Identify which cell holds the provided text, then report its [x, y] central coordinate. 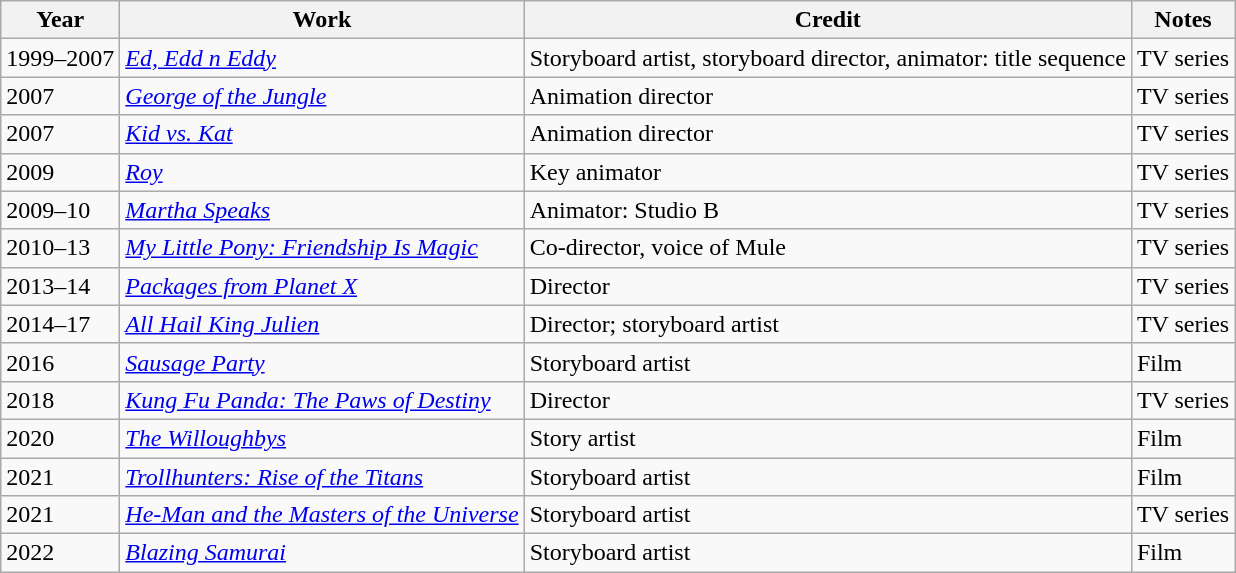
2009 [60, 172]
2022 [60, 553]
Notes [1182, 20]
George of the Jungle [322, 96]
2020 [60, 438]
Year [60, 20]
Work [322, 20]
2014–17 [60, 324]
The Willoughbys [322, 438]
Packages from Planet X [322, 286]
Trollhunters: Rise of the Titans [322, 477]
Animator: Studio B [828, 210]
Director; storyboard artist [828, 324]
Co-director, voice of Mule [828, 248]
Storyboard artist, storyboard director, animator: title sequence [828, 58]
2018 [60, 400]
Story artist [828, 438]
2010–13 [60, 248]
My Little Pony: Friendship Is Magic [322, 248]
He-Man and the Masters of the Universe [322, 515]
Roy [322, 172]
2013–14 [60, 286]
Kung Fu Panda: The Paws of Destiny [322, 400]
Kid vs. Kat [322, 134]
All Hail King Julien [322, 324]
Credit [828, 20]
Blazing Samurai [322, 553]
Martha Speaks [322, 210]
Key animator [828, 172]
Ed, Edd n Eddy [322, 58]
2009–10 [60, 210]
1999–2007 [60, 58]
2016 [60, 362]
Sausage Party [322, 362]
